From the cell containing the given text, extract its center point as (X, Y) coordinate. 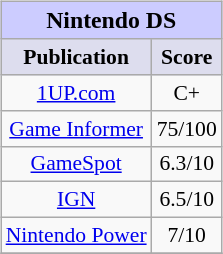
IGN (76, 200)
Score (187, 57)
C+ (187, 93)
Game Informer (76, 128)
Publication (76, 57)
6.3/10 (187, 164)
6.5/10 (187, 200)
Nintendo DS (112, 20)
Nintendo Power (76, 235)
1UP.com (76, 93)
7/10 (187, 235)
GameSpot (76, 164)
75/100 (187, 128)
